Return [X, Y] of the center of cell containing provided text 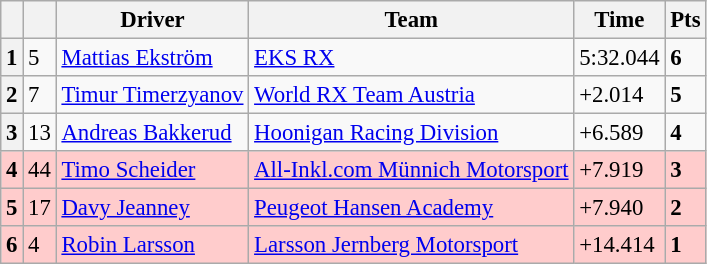
+14.414 [620, 245]
Robin Larsson [152, 245]
All-Inkl.com Münnich Motorsport [412, 170]
Hoonigan Racing Division [412, 133]
7 [40, 95]
+6.589 [620, 133]
Driver [152, 20]
Larsson Jernberg Motorsport [412, 245]
Timo Scheider [152, 170]
+2.014 [620, 95]
Team [412, 20]
Mattias Ekström [152, 58]
44 [40, 170]
EKS RX [412, 58]
13 [40, 133]
Andreas Bakkerud [152, 133]
Peugeot Hansen Academy [412, 208]
Davy Jeanney [152, 208]
Pts [686, 20]
Time [620, 20]
World RX Team Austria [412, 95]
17 [40, 208]
5:32.044 [620, 58]
+7.940 [620, 208]
+7.919 [620, 170]
Timur Timerzyanov [152, 95]
